Find where the given text appears and provide that cell's center as (X, Y) coordinate. 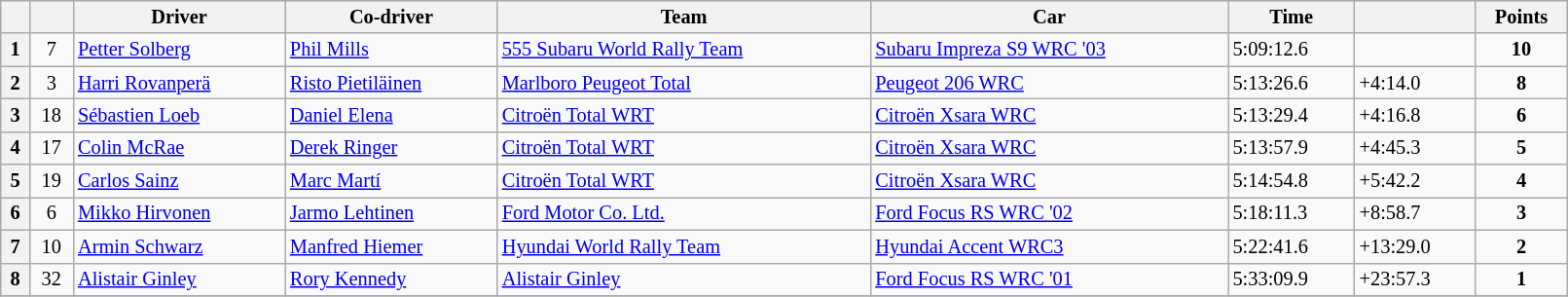
Manfred Hiemer (391, 246)
+8:58.7 (1415, 213)
Mikko Hirvonen (179, 213)
Jarmo Lehtinen (391, 213)
+13:29.0 (1415, 246)
Ford Motor Co. Ltd. (684, 213)
Harri Rovanperä (179, 83)
Sébastien Loeb (179, 115)
32 (51, 279)
Co-driver (391, 17)
Subaru Impreza S9 WRC '03 (1049, 50)
5:13:26.6 (1292, 83)
5:33:09.9 (1292, 279)
Daniel Elena (391, 115)
555 Subaru World Rally Team (684, 50)
Armin Schwarz (179, 246)
Points (1521, 17)
+4:16.8 (1415, 115)
18 (51, 115)
Hyundai World Rally Team (684, 246)
Ford Focus RS WRC '01 (1049, 279)
Colin McRae (179, 148)
5:09:12.6 (1292, 50)
Team (684, 17)
Marc Martí (391, 181)
Ford Focus RS WRC '02 (1049, 213)
+4:45.3 (1415, 148)
Marlboro Peugeot Total (684, 83)
5:14:54.8 (1292, 181)
Peugeot 206 WRC (1049, 83)
Phil Mills (391, 50)
5:18:11.3 (1292, 213)
+4:14.0 (1415, 83)
5:22:41.6 (1292, 246)
17 (51, 148)
19 (51, 181)
Driver (179, 17)
Petter Solberg (179, 50)
Hyundai Accent WRC3 (1049, 246)
Risto Pietiläinen (391, 83)
+5:42.2 (1415, 181)
Derek Ringer (391, 148)
Time (1292, 17)
Carlos Sainz (179, 181)
Car (1049, 17)
+23:57.3 (1415, 279)
5:13:29.4 (1292, 115)
Rory Kennedy (391, 279)
5:13:57.9 (1292, 148)
